Locate the cell with the specified text and output its [x, y] center coordinate. 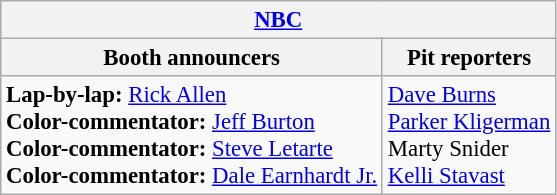
NBC [278, 20]
Pit reporters [468, 58]
Dave BurnsParker KligermanMarty SniderKelli Stavast [468, 136]
Lap-by-lap: Rick AllenColor-commentator: Jeff BurtonColor-commentator: Steve LetarteColor-commentator: Dale Earnhardt Jr. [192, 136]
Booth announcers [192, 58]
